Determine the [x, y] coordinate at the center of the cell enclosing the given text.  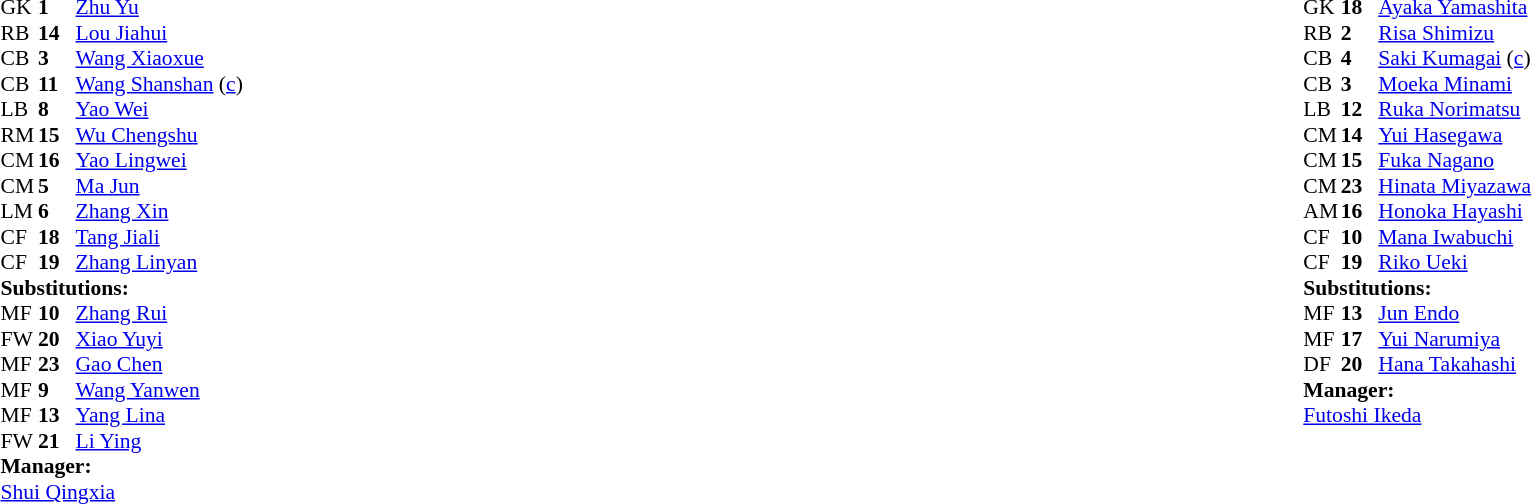
Hinata Miyazawa [1454, 186]
Mana Iwabuchi [1454, 237]
Yui Hasegawa [1454, 135]
Moeka Minami [1454, 84]
12 [1360, 109]
8 [57, 109]
Yui Narumiya [1454, 339]
Ruka Norimatsu [1454, 109]
21 [57, 441]
9 [57, 390]
Yao Lingwei [160, 161]
Wang Xiaoxue [160, 59]
RM [19, 135]
Wang Yanwen [160, 390]
4 [1360, 59]
Saki Kumagai (c) [1454, 59]
Li Ying [160, 441]
Yang Lina [160, 415]
Gao Chen [160, 365]
AM [1322, 211]
Risa Shimizu [1454, 33]
Futoshi Ikeda [1417, 415]
11 [57, 84]
Lou Jiahui [160, 33]
5 [57, 186]
DF [1322, 365]
17 [1360, 339]
Honoka Hayashi [1454, 211]
2 [1360, 33]
Fuka Nagano [1454, 161]
Jun Endo [1454, 313]
Riko Ueki [1454, 263]
Tang Jiali [160, 237]
Zhang Linyan [160, 263]
Wang Shanshan (c) [160, 84]
Ma Jun [160, 186]
Zhang Xin [160, 211]
LM [19, 211]
18 [57, 237]
Yao Wei [160, 109]
6 [57, 211]
Xiao Yuyi [160, 339]
Wu Chengshu [160, 135]
Hana Takahashi [1454, 365]
Zhang Rui [160, 313]
